For the text-containing cell, return its midpoint in [X, Y] coordinate format. 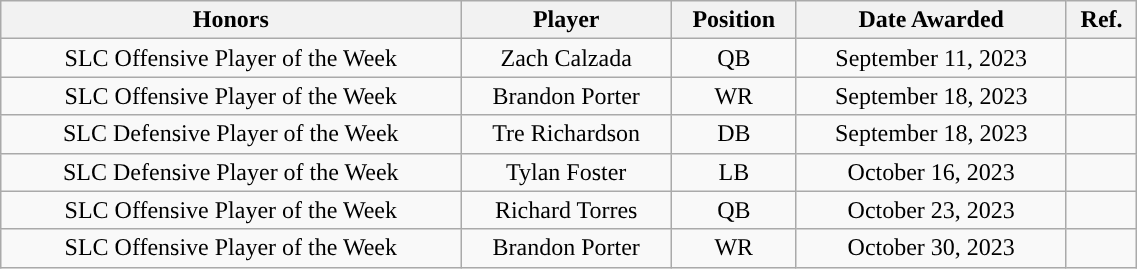
September 11, 2023 [931, 58]
Richard Torres [566, 210]
Zach Calzada [566, 58]
October 16, 2023 [931, 172]
Player [566, 20]
Date Awarded [931, 20]
Position [734, 20]
LB [734, 172]
DB [734, 134]
October 23, 2023 [931, 210]
Honors [231, 20]
Tylan Foster [566, 172]
Tre Richardson [566, 134]
October 30, 2023 [931, 248]
Ref. [1101, 20]
